Extract the (x, y) coordinate from the center of the cell holding the provided text.  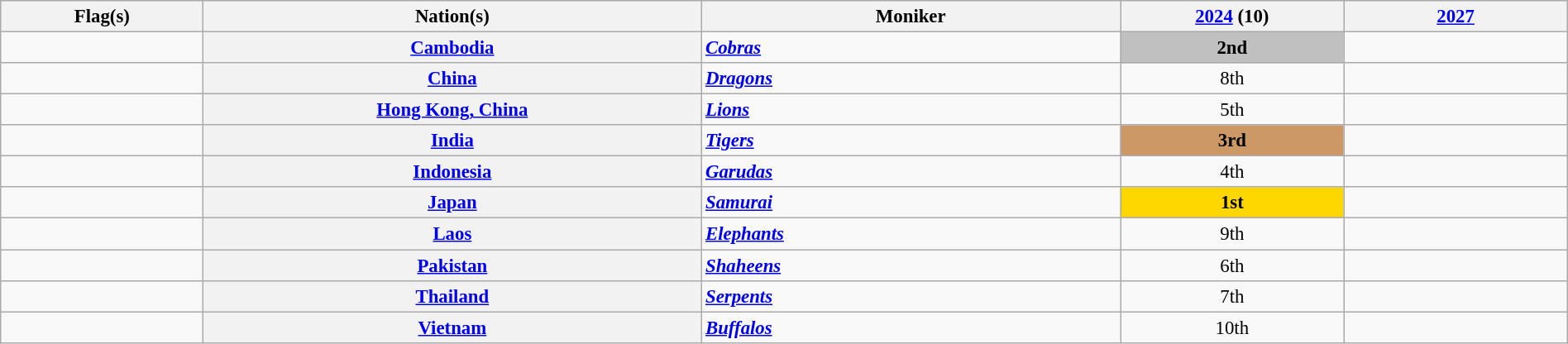
Pakistan (452, 265)
Elephants (911, 234)
Tigers (911, 141)
Cobras (911, 48)
Flag(s) (103, 17)
Garudas (911, 172)
Japan (452, 203)
7th (1232, 296)
1st (1232, 203)
3rd (1232, 141)
Indonesia (452, 172)
Hong Kong, China (452, 110)
Serpents (911, 296)
Buffalos (911, 327)
Thailand (452, 296)
5th (1232, 110)
8th (1232, 79)
2nd (1232, 48)
China (452, 79)
10th (1232, 327)
4th (1232, 172)
Laos (452, 234)
Vietnam (452, 327)
Cambodia (452, 48)
Nation(s) (452, 17)
Samurai (911, 203)
6th (1232, 265)
India (452, 141)
Dragons (911, 79)
Shaheens (911, 265)
2024 (10) (1232, 17)
Lions (911, 110)
2027 (1456, 17)
Moniker (911, 17)
9th (1232, 234)
